Extract the (x, y) coordinate from the center of the cell holding the provided text.  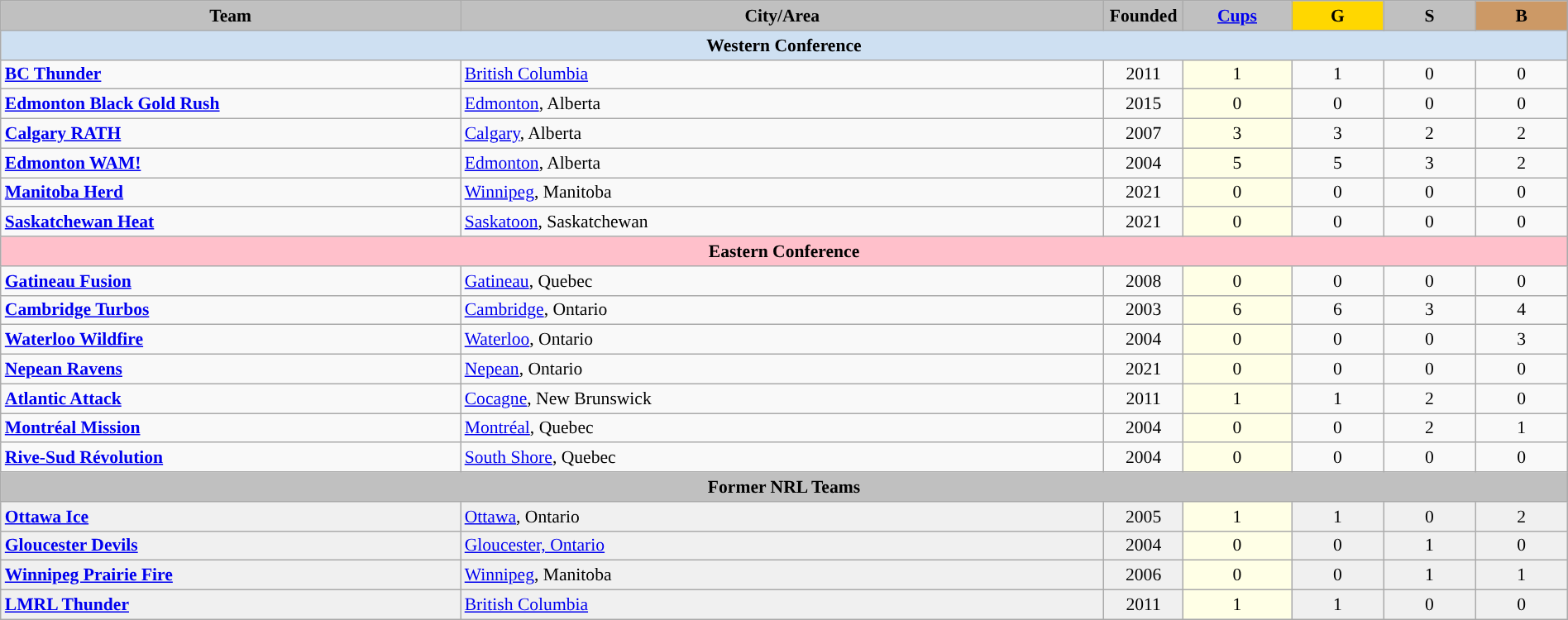
Gloucester, Ontario (782, 546)
Cambridge, Ontario (782, 310)
2008 (1143, 281)
Nepean, Ontario (782, 370)
Waterloo, Ontario (782, 340)
Winnipeg Prairie Fire (231, 575)
Founded (1143, 16)
4 (1522, 310)
Calgary RATH (231, 134)
2005 (1143, 517)
2003 (1143, 310)
Waterloo Wildfire (231, 340)
Cups (1237, 16)
Montréal Mission (231, 428)
South Shore, Quebec (782, 458)
City/Area (782, 16)
Cocagne, New Brunswick (782, 398)
Nepean Ravens (231, 370)
Ottawa, Ontario (782, 517)
2015 (1143, 104)
Montréal, Quebec (782, 428)
Gatineau Fusion (231, 281)
Saskatchewan Heat (231, 222)
Edmonton WAM! (231, 163)
2006 (1143, 575)
B (1522, 16)
Team (231, 16)
Former NRL Teams (784, 487)
LMRL Thunder (231, 605)
Manitoba Herd (231, 193)
Gloucester Devils (231, 546)
G (1338, 16)
Rive-Sud Révolution (231, 458)
Saskatoon, Saskatchewan (782, 222)
Eastern Conference (784, 251)
Western Conference (784, 45)
Cambridge Turbos (231, 310)
BC Thunder (231, 74)
Calgary, Alberta (782, 134)
S (1429, 16)
Gatineau, Quebec (782, 281)
Ottawa Ice (231, 517)
2007 (1143, 134)
Atlantic Attack (231, 398)
Edmonton Black Gold Rush (231, 104)
